Provide the [x, y] coordinate of the cell's center where the given text is located.  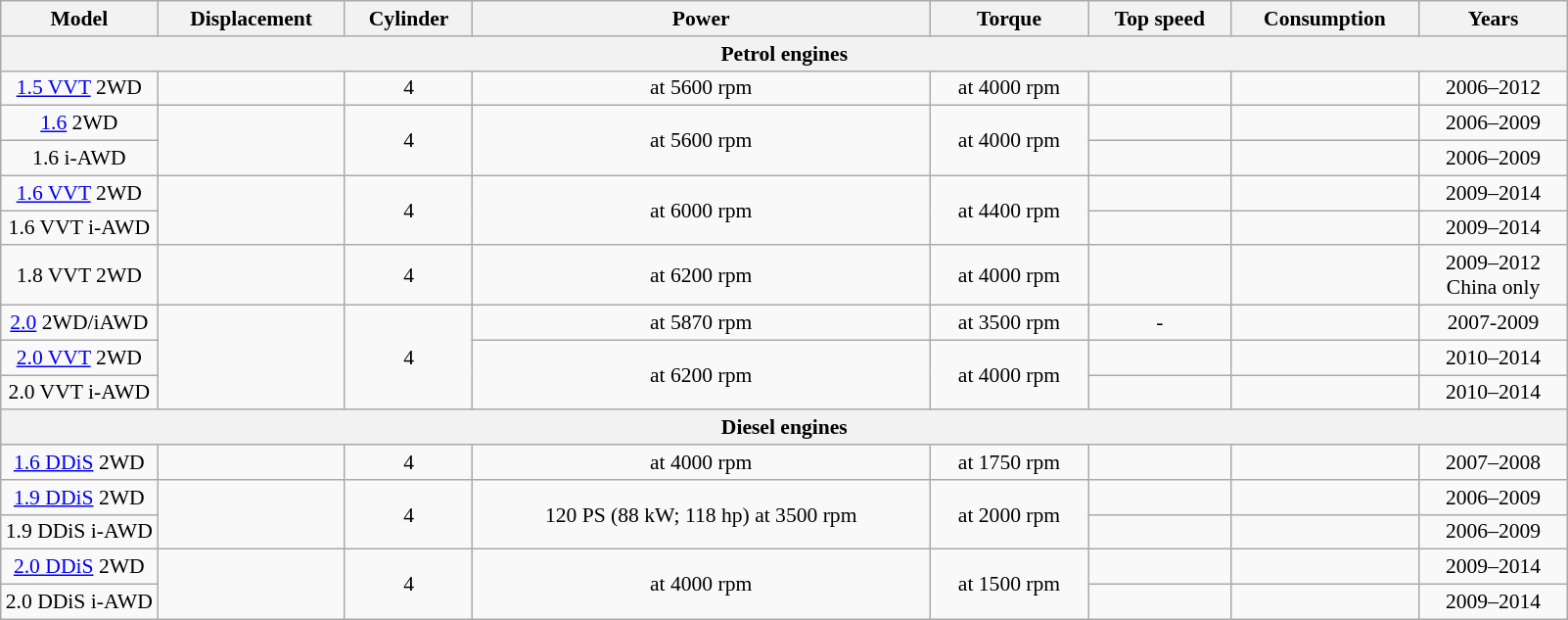
1.6 2WD [79, 123]
1.6 DDiS 2WD [79, 462]
2006–2012 [1493, 88]
at 2000 rpm [1010, 515]
2.0 VVT 2WD [79, 358]
1.9 DDiS i-AWD [79, 532]
2007-2009 [1493, 323]
1.6 i-AWD [79, 159]
- [1159, 323]
Diesel engines [785, 428]
2007–2008 [1493, 462]
1.9 DDiS 2WD [79, 498]
2.0 DDiS i-AWD [79, 602]
1.8 VVT 2WD [79, 276]
Torque [1010, 19]
2009–2012China only [1493, 276]
1.5 VVT 2WD [79, 88]
2.0 VVT i-AWD [79, 393]
at 6000 rpm [701, 210]
2.0 2WD/iAWD [79, 323]
at 5870 rpm [701, 323]
at 1500 rpm [1010, 584]
2.0 DDiS 2WD [79, 567]
at 3500 rpm [1010, 323]
Petrol engines [785, 54]
1.6 VVT 2WD [79, 193]
at 1750 rpm [1010, 462]
Years [1493, 19]
at 4400 rpm [1010, 210]
Power [701, 19]
1.6 VVT i-AWD [79, 228]
Cylinder [408, 19]
Model [79, 19]
Displacement [252, 19]
Top speed [1159, 19]
120 PS (88 kW; 118 hp) at 3500 rpm [701, 515]
Consumption [1325, 19]
